Scan for the cell matching the given text and deliver its [X, Y] coordinate at center. 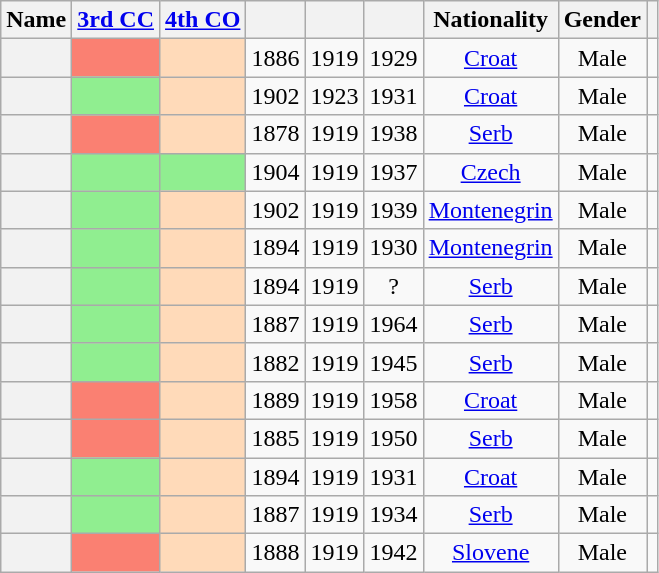
Slovene [490, 553]
1964 [394, 324]
4th CO [203, 20]
Gender [602, 20]
1939 [394, 210]
1885 [276, 438]
1886 [276, 58]
1889 [276, 400]
1938 [394, 134]
Nationality [490, 20]
1942 [394, 553]
1937 [394, 172]
1904 [276, 172]
1958 [394, 400]
1930 [394, 248]
1882 [276, 362]
1929 [394, 58]
1923 [334, 96]
Czech [490, 172]
1888 [276, 553]
Name [36, 20]
1950 [394, 438]
? [394, 286]
1934 [394, 515]
1945 [394, 362]
3rd CC [116, 20]
1878 [276, 134]
